For the text-containing cell, return its midpoint in [x, y] coordinate format. 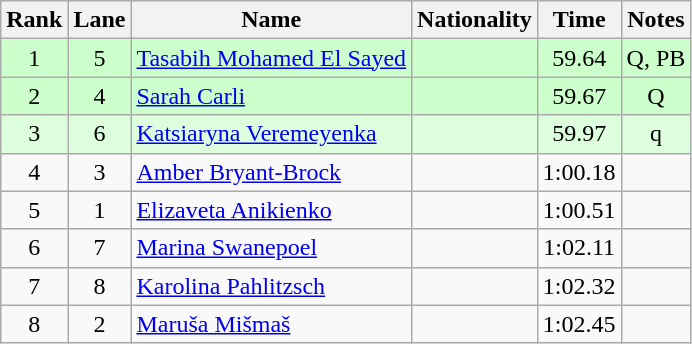
59.67 [579, 96]
1:02.11 [579, 248]
Sarah Carli [272, 96]
Lane [100, 20]
Q [656, 96]
59.97 [579, 134]
Nationality [475, 20]
Time [579, 20]
1:02.45 [579, 324]
q [656, 134]
1:00.18 [579, 172]
Katsiaryna Veremeyenka [272, 134]
Name [272, 20]
Q, PB [656, 58]
Tasabih Mohamed El Sayed [272, 58]
Maruša Mišmaš [272, 324]
1:00.51 [579, 210]
Karolina Pahlitzsch [272, 286]
Rank [34, 20]
59.64 [579, 58]
1:02.32 [579, 286]
Notes [656, 20]
Amber Bryant-Brock [272, 172]
Marina Swanepoel [272, 248]
Elizaveta Anikienko [272, 210]
